Return the (x, y) coordinate for the center point of the cell that contains the specified text.  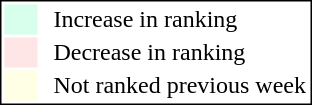
Decrease in ranking (180, 53)
Increase in ranking (180, 19)
Not ranked previous week (180, 85)
